Identify which cell holds the provided text, then report its (x, y) central coordinate. 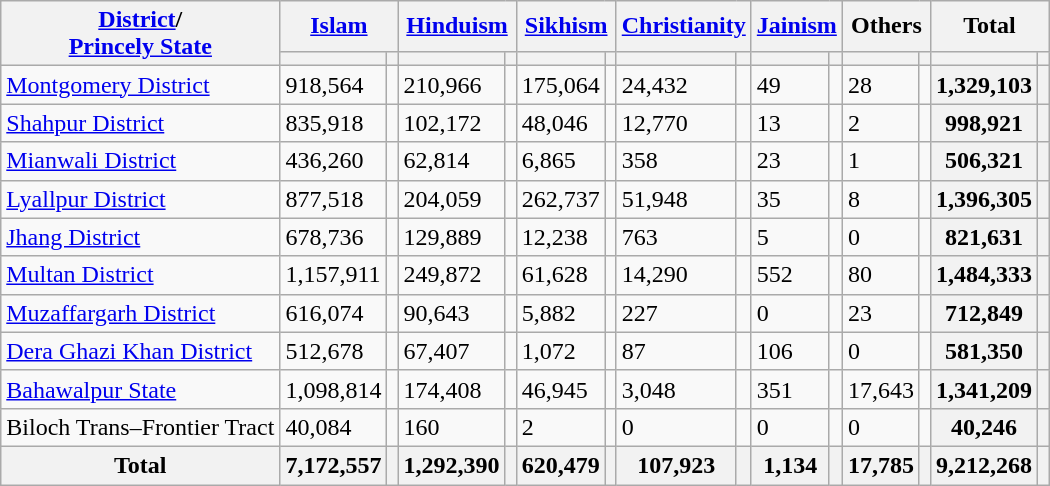
1,329,103 (984, 85)
Biloch Trans–Frontier Tract (140, 427)
49 (790, 85)
821,631 (984, 237)
763 (676, 237)
51,948 (676, 199)
552 (790, 275)
210,966 (452, 85)
877,518 (334, 199)
1,396,305 (984, 199)
Dera Ghazi Khan District (140, 351)
5 (790, 237)
Muzaffargarh District (140, 313)
8 (880, 199)
3,048 (676, 389)
28 (880, 85)
1,098,814 (334, 389)
1,484,333 (984, 275)
1,292,390 (452, 465)
678,736 (334, 237)
620,479 (560, 465)
Bahawalpur State (140, 389)
160 (452, 427)
Islam (339, 26)
40,246 (984, 427)
175,064 (560, 85)
262,737 (560, 199)
358 (676, 161)
506,321 (984, 161)
87 (676, 351)
835,918 (334, 123)
1,341,209 (984, 389)
351 (790, 389)
17,643 (880, 389)
14,290 (676, 275)
12,770 (676, 123)
1,157,911 (334, 275)
Multan District (140, 275)
Montgomery District (140, 85)
Sikhism (566, 26)
Christianity (684, 26)
918,564 (334, 85)
1,134 (790, 465)
46,945 (560, 389)
Shahpur District (140, 123)
7,172,557 (334, 465)
District/Princely State (140, 34)
35 (790, 199)
5,882 (560, 313)
62,814 (452, 161)
Others (886, 26)
48,046 (560, 123)
80 (880, 275)
90,643 (452, 313)
1,072 (560, 351)
Jhang District (140, 237)
998,921 (984, 123)
616,074 (334, 313)
1 (880, 161)
107,923 (676, 465)
40,084 (334, 427)
Jainism (796, 26)
61,628 (560, 275)
249,872 (452, 275)
129,889 (452, 237)
227 (676, 313)
581,350 (984, 351)
13 (790, 123)
204,059 (452, 199)
9,212,268 (984, 465)
67,407 (452, 351)
106 (790, 351)
12,238 (560, 237)
Lyallpur District (140, 199)
174,408 (452, 389)
712,849 (984, 313)
17,785 (880, 465)
Mianwali District (140, 161)
512,678 (334, 351)
24,432 (676, 85)
436,260 (334, 161)
102,172 (452, 123)
Hinduism (457, 26)
6,865 (560, 161)
